Return the (X, Y) coordinate for the center point of the cell that contains the specified text.  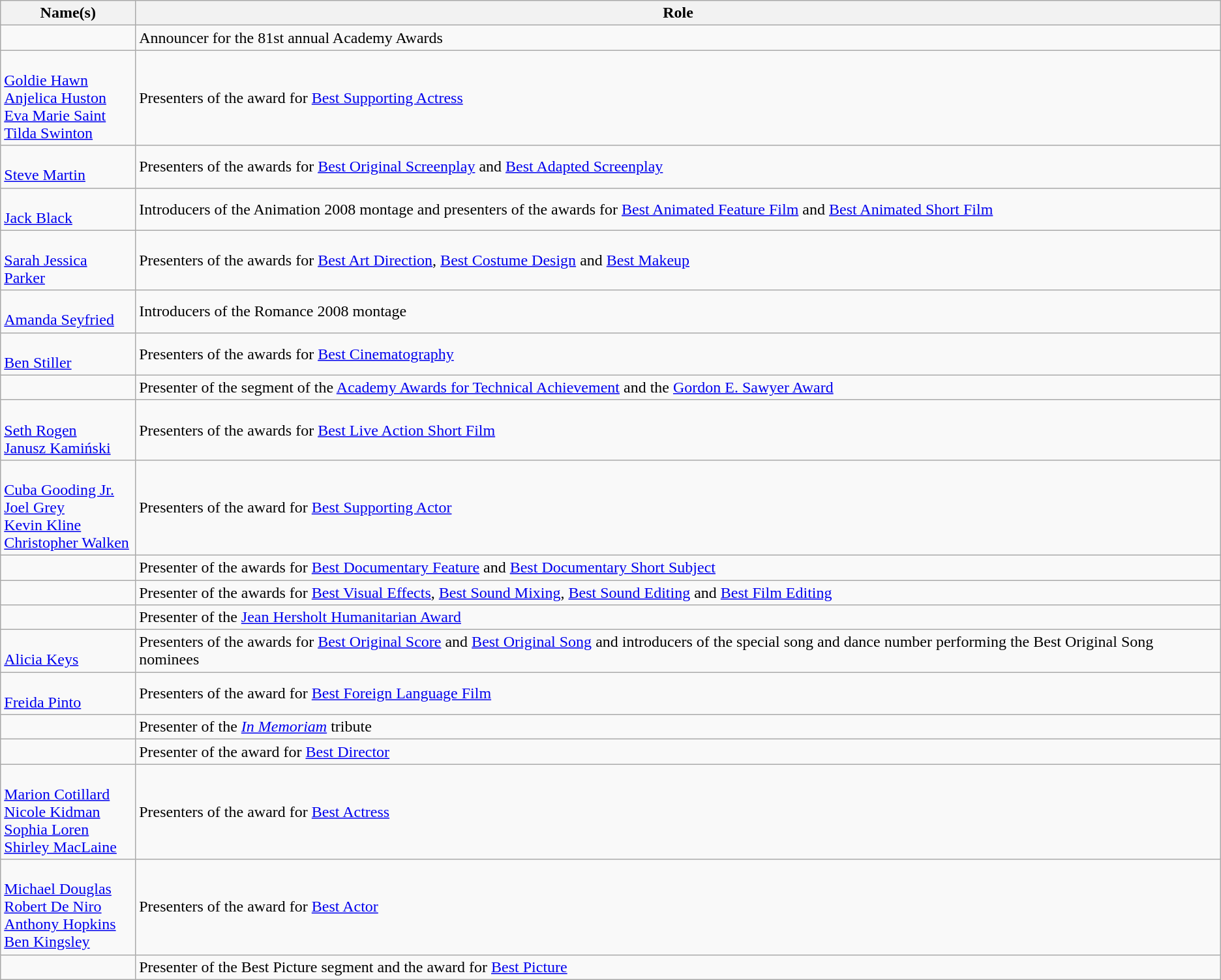
Presenter of the Best Picture segment and the award for Best Picture (678, 967)
Seth RogenJanusz Kamiński (68, 430)
Presenter of the awards for Best Visual Effects, Best Sound Mixing, Best Sound Editing and Best Film Editing (678, 593)
Presenter of the In Memoriam tribute (678, 727)
Introducers of the Animation 2008 montage and presenters of the awards for Best Animated Feature Film and Best Animated Short Film (678, 209)
Freida Pinto (68, 694)
Presenters of the awards for Best Cinematography (678, 353)
Presenters of the awards for Best Art Direction, Best Costume Design and Best Makeup (678, 260)
Presenter of the Jean Hersholt Humanitarian Award (678, 617)
Jack Black (68, 209)
Presenter of the award for Best Director (678, 752)
Goldie HawnAnjelica HustonEva Marie SaintTilda Swinton (68, 98)
Alicia Keys (68, 651)
Michael DouglasRobert De NiroAnthony HopkinsBen Kingsley (68, 907)
Presenters of the award for Best Actress (678, 812)
Announcer for the 81st annual Academy Awards (678, 38)
Steve Martin (68, 167)
Presenters of the award for Best Actor (678, 907)
Presenter of the awards for Best Documentary Feature and Best Documentary Short Subject (678, 567)
Presenters of the awards for Best Live Action Short Film (678, 430)
Name(s) (68, 13)
Marion CotillardNicole KidmanSophia LorenShirley MacLaine (68, 812)
Cuba Gooding Jr.Joel GreyKevin KlineChristopher Walken (68, 507)
Presenters of the award for Best Foreign Language Film (678, 694)
Presenters of the award for Best Supporting Actress (678, 98)
Presenters of the award for Best Supporting Actor (678, 507)
Introducers of the Romance 2008 montage (678, 312)
Sarah Jessica Parker (68, 260)
Ben Stiller (68, 353)
Amanda Seyfried (68, 312)
Role (678, 13)
Presenter of the segment of the Academy Awards for Technical Achievement and the Gordon E. Sawyer Award (678, 387)
Presenters of the awards for Best Original Screenplay and Best Adapted Screenplay (678, 167)
